Pinpoint the cell where the given text exists, returning its [x, y] midpoint coordinate. 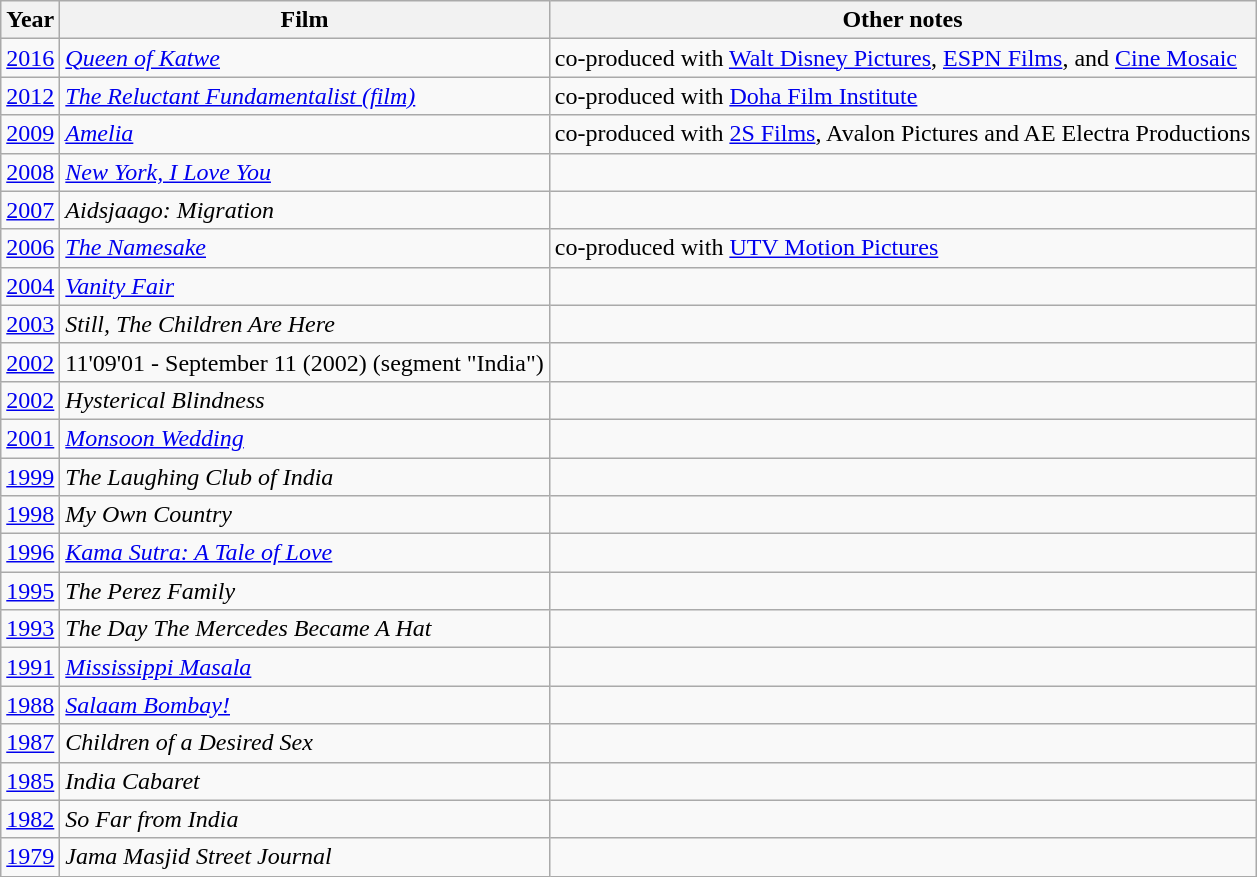
2007 [30, 210]
Jama Masjid Street Journal [304, 857]
Other notes [902, 20]
2009 [30, 134]
Film [304, 20]
2003 [30, 324]
Aidsjaago: Migration [304, 210]
co-produced with Walt Disney Pictures, ESPN Films, and Cine Mosaic [902, 58]
Year [30, 20]
1987 [30, 743]
2004 [30, 286]
1982 [30, 819]
Mississippi Masala [304, 667]
1991 [30, 667]
1985 [30, 781]
1988 [30, 705]
11'09'01 - September 11 (2002) (segment "India") [304, 362]
The Day The Mercedes Became A Hat [304, 629]
1995 [30, 591]
Kama Sutra: A Tale of Love [304, 553]
Hysterical Blindness [304, 400]
2006 [30, 248]
2008 [30, 172]
Monsoon Wedding [304, 438]
India Cabaret [304, 781]
Amelia [304, 134]
The Perez Family [304, 591]
1993 [30, 629]
2016 [30, 58]
1999 [30, 477]
New York, I Love You [304, 172]
co-produced with 2S Films, Avalon Pictures and AE Electra Productions [902, 134]
My Own Country [304, 515]
The Laughing Club of India [304, 477]
The Reluctant Fundamentalist (film) [304, 96]
Children of a Desired Sex [304, 743]
Salaam Bombay! [304, 705]
The Namesake [304, 248]
2012 [30, 96]
co-produced with UTV Motion Pictures [902, 248]
1998 [30, 515]
1979 [30, 857]
2001 [30, 438]
Vanity Fair [304, 286]
Queen of Katwe [304, 58]
co-produced with Doha Film Institute [902, 96]
1996 [30, 553]
So Far from India [304, 819]
Still, The Children Are Here [304, 324]
